From the cell containing the given text, extract its center point as [X, Y] coordinate. 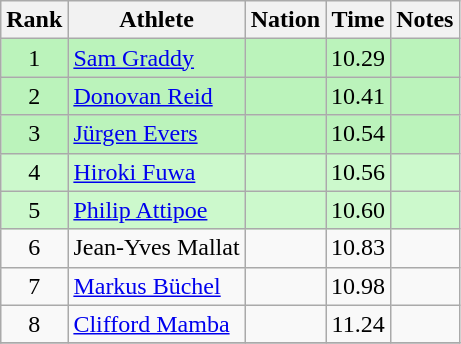
Markus Büchel [156, 286]
11.24 [358, 324]
Notes [425, 20]
Clifford Mamba [156, 324]
10.60 [358, 210]
Nation [285, 20]
4 [34, 172]
Jean-Yves Mallat [156, 248]
10.83 [358, 248]
7 [34, 286]
10.41 [358, 96]
8 [34, 324]
Time [358, 20]
3 [34, 134]
10.54 [358, 134]
10.29 [358, 58]
Athlete [156, 20]
Sam Graddy [156, 58]
Jürgen Evers [156, 134]
5 [34, 210]
6 [34, 248]
Hiroki Fuwa [156, 172]
10.98 [358, 286]
10.56 [358, 172]
Donovan Reid [156, 96]
Philip Attipoe [156, 210]
Rank [34, 20]
1 [34, 58]
2 [34, 96]
